Pinpoint the cell where the given text exists, returning its (x, y) midpoint coordinate. 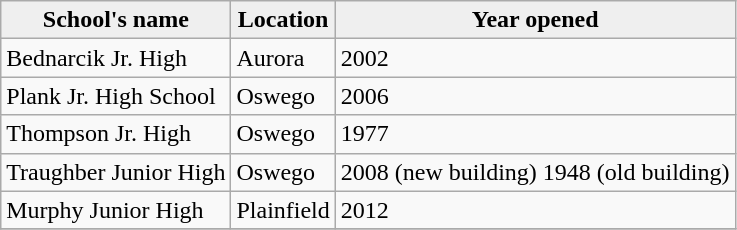
2008 (new building) 1948 (old building) (535, 172)
Plank Jr. High School (116, 96)
2012 (535, 210)
2006 (535, 96)
Year opened (535, 20)
Thompson Jr. High (116, 134)
Traughber Junior High (116, 172)
1977 (535, 134)
Location (283, 20)
School's name (116, 20)
Bednarcik Jr. High (116, 58)
Murphy Junior High (116, 210)
Plainfield (283, 210)
Aurora (283, 58)
2002 (535, 58)
